Determine the (X, Y) coordinate at the center of the cell enclosing the given text.  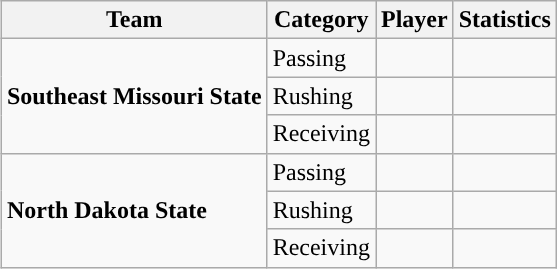
Southeast Missouri State (134, 96)
Team (134, 20)
Category (321, 20)
Player (415, 20)
North Dakota State (134, 210)
Statistics (504, 20)
